Search for the cell housing the specified text and yield its (X, Y) center coordinate. 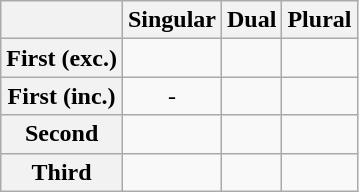
Dual (252, 20)
Second (62, 134)
Third (62, 172)
Plural (320, 20)
First (inc.) (62, 96)
- (172, 96)
First (exc.) (62, 58)
Singular (172, 20)
